Search for the cell housing the specified text and yield its (x, y) center coordinate. 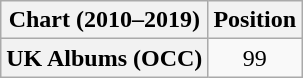
Chart (2010–2019) (104, 20)
Position (255, 20)
99 (255, 58)
UK Albums (OCC) (104, 58)
